Determine the (x, y) coordinate at the center of the cell enclosing the given text.  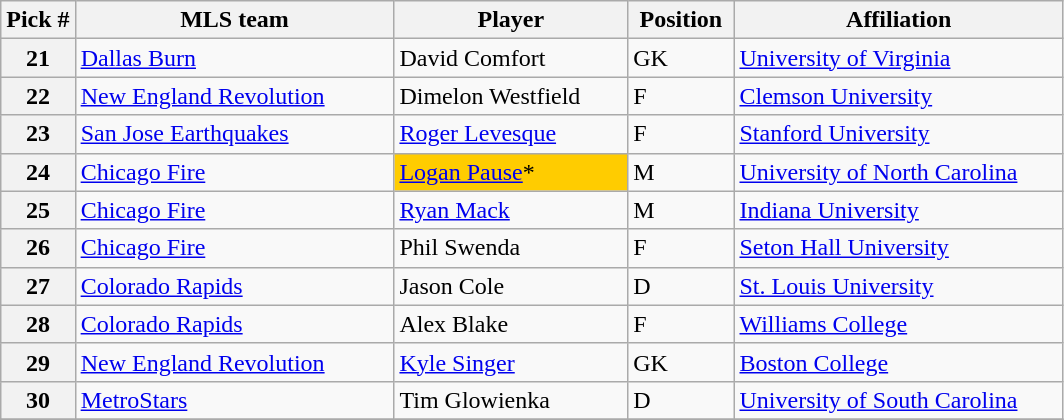
Alex Blake (511, 324)
University of South Carolina (898, 400)
25 (38, 210)
Ryan Mack (511, 210)
23 (38, 134)
30 (38, 400)
Stanford University (898, 134)
Position (681, 20)
San Jose Earthquakes (234, 134)
Indiana University (898, 210)
29 (38, 362)
24 (38, 172)
Clemson University (898, 96)
26 (38, 248)
Dallas Burn (234, 58)
Roger Levesque (511, 134)
Dimelon Westfield (511, 96)
University of Virginia (898, 58)
Logan Pause* (511, 172)
28 (38, 324)
MetroStars (234, 400)
Phil Swenda (511, 248)
22 (38, 96)
MLS team (234, 20)
David Comfort (511, 58)
Player (511, 20)
University of North Carolina (898, 172)
Boston College (898, 362)
Affiliation (898, 20)
Seton Hall University (898, 248)
Williams College (898, 324)
St. Louis University (898, 286)
27 (38, 286)
Tim Glowienka (511, 400)
Kyle Singer (511, 362)
Jason Cole (511, 286)
Pick # (38, 20)
21 (38, 58)
